Identify which cell holds the provided text, then report its [x, y] central coordinate. 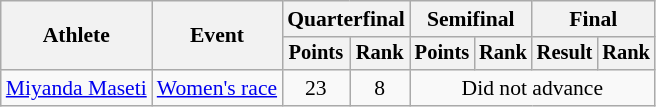
Miyanda Maseti [76, 88]
23 [316, 88]
Did not advance [532, 88]
Women's race [217, 88]
Athlete [76, 36]
Final [594, 19]
Semifinal [471, 19]
Event [217, 36]
8 [380, 88]
Result [565, 54]
Quarterfinal [346, 19]
